Provide the [X, Y] coordinate of the cell's center where the given text is located.  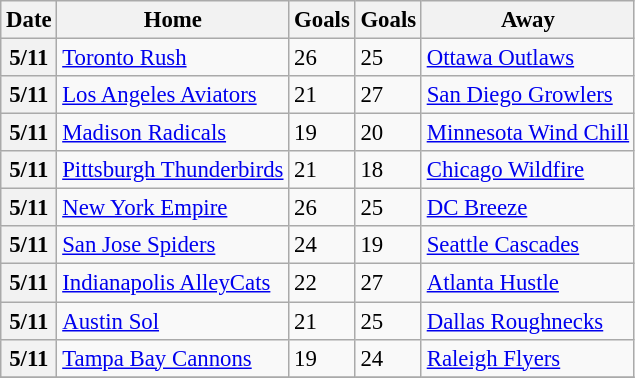
Chicago Wildfire [528, 170]
Atlanta Hustle [528, 283]
22 [322, 283]
Minnesota Wind Chill [528, 133]
18 [388, 170]
Austin Sol [173, 321]
Toronto Rush [173, 58]
Madison Radicals [173, 133]
San Diego Growlers [528, 95]
Ottawa Outlaws [528, 58]
Home [173, 20]
DC Breeze [528, 208]
Dallas Roughnecks [528, 321]
Seattle Cascades [528, 245]
Pittsburgh Thunderbirds [173, 170]
Away [528, 20]
Date [29, 20]
New York Empire [173, 208]
Los Angeles Aviators [173, 95]
Raleigh Flyers [528, 358]
20 [388, 133]
Indianapolis AlleyCats [173, 283]
San Jose Spiders [173, 245]
Tampa Bay Cannons [173, 358]
